Determine the (X, Y) coordinate at the center of the cell enclosing the given text.  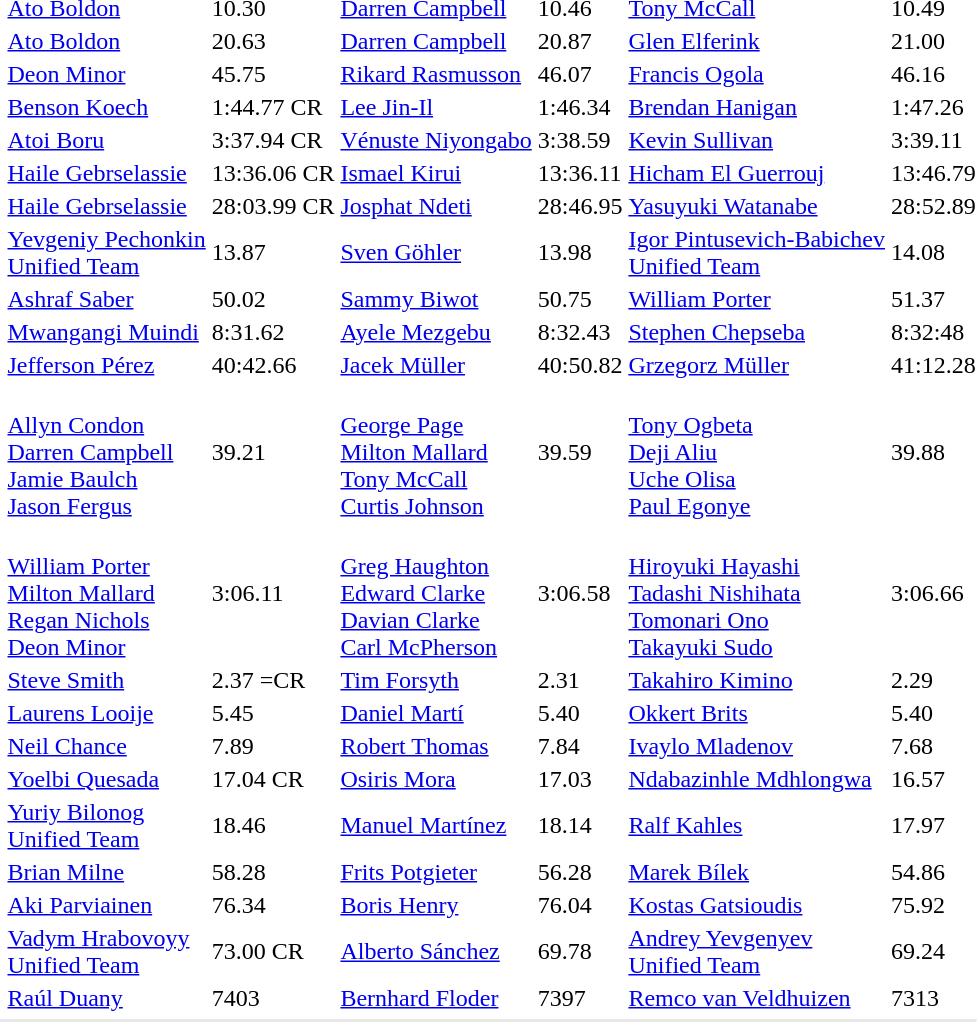
1:46.34 (580, 107)
2.37 =CR (273, 680)
George PageMilton MallardTony McCallCurtis Johnson (436, 452)
Ivaylo Mladenov (757, 746)
3:37.94 CR (273, 140)
Darren Campbell (436, 41)
Hicham El Guerrouj (757, 173)
46.07 (580, 74)
Takahiro Kimino (757, 680)
Tim Forsyth (436, 680)
3:38.59 (580, 140)
45.75 (273, 74)
17.04 CR (273, 779)
76.34 (273, 905)
Remco van Veldhuizen (757, 998)
Frits Potgieter (436, 872)
76.04 (580, 905)
Ndabazinhle Mdhlongwa (757, 779)
Steve Smith (106, 680)
40:42.66 (273, 365)
Osiris Mora (436, 779)
Andrey Yevgenyev Unified Team (757, 952)
Yevgeniy Pechonkin Unified Team (106, 252)
William Porter (757, 299)
Alberto Sánchez (436, 952)
Yasuyuki Watanabe (757, 206)
Sven Göhler (436, 252)
7403 (273, 998)
Benson Koech (106, 107)
Laurens Looije (106, 713)
18.46 (273, 826)
40:50.82 (580, 365)
17.03 (580, 779)
Okkert Brits (757, 713)
Sammy Biwot (436, 299)
Glen Elferink (757, 41)
Kevin Sullivan (757, 140)
Kostas Gatsioudis (757, 905)
1:44.77 CR (273, 107)
Mwangangi Muindi (106, 332)
8:32.43 (580, 332)
50.75 (580, 299)
69.78 (580, 952)
3:06.58 (580, 593)
Greg HaughtonEdward ClarkeDavian ClarkeCarl McPherson (436, 593)
Yoelbi Quesada (106, 779)
Ato Boldon (106, 41)
56.28 (580, 872)
Grzegorz Müller (757, 365)
18.14 (580, 826)
Atoi Boru (106, 140)
Jacek Müller (436, 365)
7397 (580, 998)
13.87 (273, 252)
39.59 (580, 452)
2.31 (580, 680)
Hiroyuki HayashiTadashi NishihataTomonari OnoTakayuki Sudo (757, 593)
28:46.95 (580, 206)
Daniel Martí (436, 713)
Rikard Rasmusson (436, 74)
20.63 (273, 41)
3:06.11 (273, 593)
Manuel Martínez (436, 826)
Marek Bílek (757, 872)
7.89 (273, 746)
8:31.62 (273, 332)
Igor Pintusevich-Babichev Unified Team (757, 252)
Boris Henry (436, 905)
Neil Chance (106, 746)
20.87 (580, 41)
Jefferson Pérez (106, 365)
Vénuste Niyongabo (436, 140)
Josphat Ndeti (436, 206)
Ismael Kirui (436, 173)
Brendan Hanigan (757, 107)
Robert Thomas (436, 746)
Francis Ogola (757, 74)
Ashraf Saber (106, 299)
Deon Minor (106, 74)
13.98 (580, 252)
William PorterMilton MallardRegan NicholsDeon Minor (106, 593)
5.45 (273, 713)
73.00 CR (273, 952)
Vadym Hrabovoyy Unified Team (106, 952)
Stephen Chepseba (757, 332)
7.84 (580, 746)
50.02 (273, 299)
Raúl Duany (106, 998)
39.21 (273, 452)
58.28 (273, 872)
Bernhard Floder (436, 998)
Brian Milne (106, 872)
Tony OgbetaDeji AliuUche OlisaPaul Egonye (757, 452)
13:36.06 CR (273, 173)
5.40 (580, 713)
Yuriy Bilonog Unified Team (106, 826)
Aki Parviainen (106, 905)
Ralf Kahles (757, 826)
Allyn CondonDarren CampbellJamie BaulchJason Fergus (106, 452)
28:03.99 CR (273, 206)
Lee Jin-Il (436, 107)
13:36.11 (580, 173)
Ayele Mezgebu (436, 332)
